From the cell containing the given text, extract its center point as (x, y) coordinate. 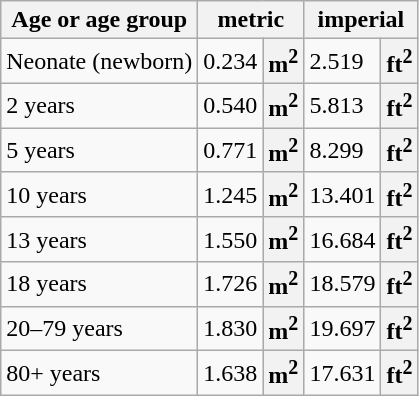
20–79 years (100, 328)
13.401 (342, 194)
18.579 (342, 284)
1.638 (230, 374)
0.771 (230, 150)
17.631 (342, 374)
16.684 (342, 240)
2.519 (342, 62)
1.245 (230, 194)
5 years (100, 150)
5.813 (342, 106)
8.299 (342, 150)
imperial (361, 20)
0.234 (230, 62)
13 years (100, 240)
1.830 (230, 328)
19.697 (342, 328)
Neonate (newborn) (100, 62)
Age or age group (100, 20)
0.540 (230, 106)
1.550 (230, 240)
18 years (100, 284)
2 years (100, 106)
10 years (100, 194)
80+ years (100, 374)
1.726 (230, 284)
metric (251, 20)
